Detect which cell encompasses the target text, then output its [x, y] center coordinate. 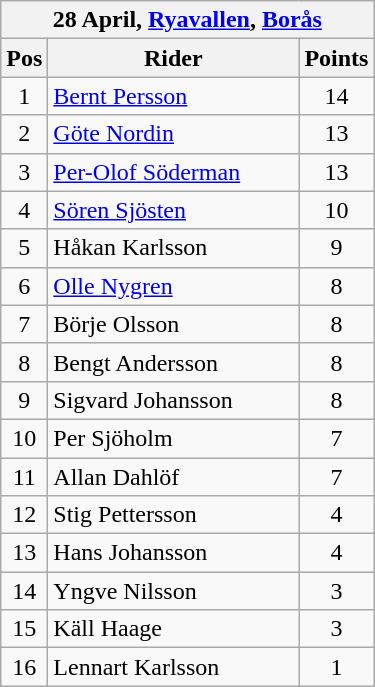
Sören Sjösten [174, 210]
Allan Dahlöf [174, 477]
Håkan Karlsson [174, 248]
Rider [174, 58]
Hans Johansson [174, 553]
5 [24, 248]
15 [24, 629]
Pos [24, 58]
Bengt Andersson [174, 362]
28 April, Ryavallen, Borås [188, 20]
Yngve Nilsson [174, 591]
16 [24, 667]
12 [24, 515]
Käll Haage [174, 629]
Points [336, 58]
2 [24, 134]
Olle Nygren [174, 286]
Sigvard Johansson [174, 400]
11 [24, 477]
Lennart Karlsson [174, 667]
6 [24, 286]
Bernt Persson [174, 96]
Per-Olof Söderman [174, 172]
Göte Nordin [174, 134]
Per Sjöholm [174, 438]
Stig Pettersson [174, 515]
Börje Olsson [174, 324]
